Determine the [x, y] coordinate at the center of the cell enclosing the given text.  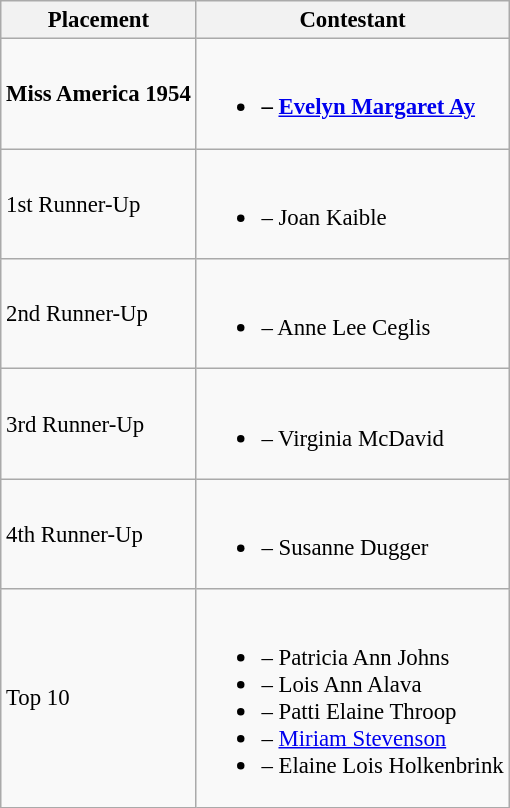
Placement [98, 20]
– Anne Lee Ceglis [352, 314]
4th Runner-Up [98, 534]
– Patricia Ann Johns – Lois Ann Alava – Patti Elaine Throop – Miriam Stevenson – Elaine Lois Holkenbrink [352, 698]
3rd Runner-Up [98, 424]
Miss America 1954 [98, 94]
Top 10 [98, 698]
Contestant [352, 20]
2nd Runner-Up [98, 314]
– Virginia McDavid [352, 424]
– Evelyn Margaret Ay [352, 94]
1st Runner-Up [98, 204]
– Joan Kaible [352, 204]
– Susanne Dugger [352, 534]
